Find where the given text appears and provide that cell's center as [X, Y] coordinate. 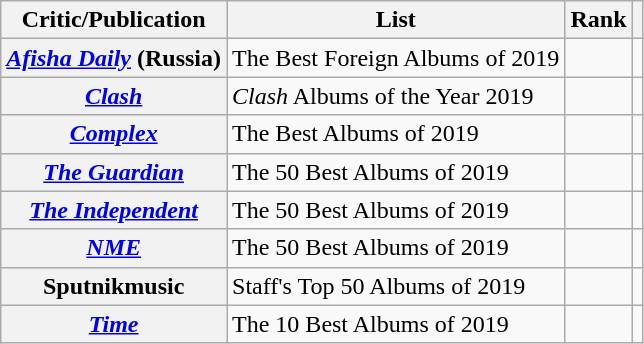
Clash Albums of the Year 2019 [396, 96]
List [396, 20]
Sputnikmusic [114, 286]
Staff's Top 50 Albums of 2019 [396, 286]
The Independent [114, 210]
Rank [598, 20]
Clash [114, 96]
Complex [114, 134]
Time [114, 324]
The Best Foreign Albums of 2019 [396, 58]
The Guardian [114, 172]
NME [114, 248]
Critic/Publication [114, 20]
The Best Albums of 2019 [396, 134]
Afisha Daily (Russia) [114, 58]
The 10 Best Albums of 2019 [396, 324]
